Extract the [x, y] coordinate from the center of the cell holding the provided text.  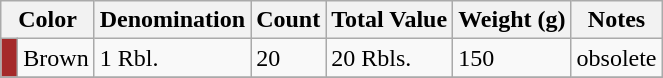
150 [512, 58]
Total Value [390, 20]
20 Rbls. [390, 58]
Weight (g) [512, 20]
1 Rbl. [172, 58]
Brown [56, 58]
20 [288, 58]
Notes [616, 20]
Count [288, 20]
Denomination [172, 20]
Color [48, 20]
obsolete [616, 58]
